Provide the (x, y) coordinate of the cell's center where the given text is located.  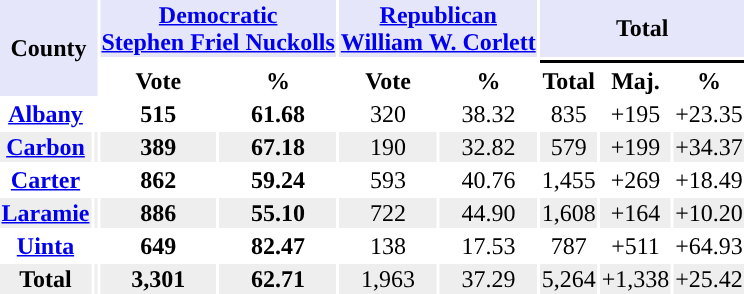
389 (158, 147)
Uinta (46, 246)
Laramie (46, 213)
579 (568, 147)
55.10 (278, 213)
40.76 (488, 180)
17.53 (488, 246)
+164 (636, 213)
DemocraticStephen Friel Nuckolls (218, 28)
Albany (46, 114)
Carbon (46, 147)
1,608 (568, 213)
+1,338 (636, 279)
32.82 (488, 147)
835 (568, 114)
Carter (46, 180)
Maj. (636, 81)
+269 (636, 180)
5,264 (568, 279)
649 (158, 246)
593 (388, 180)
+511 (636, 246)
886 (158, 213)
44.90 (488, 213)
3,301 (158, 279)
787 (568, 246)
67.18 (278, 147)
+199 (636, 147)
+195 (636, 114)
County (48, 48)
62.71 (278, 279)
320 (388, 114)
138 (388, 246)
1,455 (568, 180)
190 (388, 147)
1,963 (388, 279)
61.68 (278, 114)
722 (388, 213)
37.29 (488, 279)
59.24 (278, 180)
82.47 (278, 246)
862 (158, 180)
RepublicanWilliam W. Corlett (438, 28)
515 (158, 114)
38.32 (488, 114)
